Scan for the cell matching the given text and deliver its (x, y) coordinate at center. 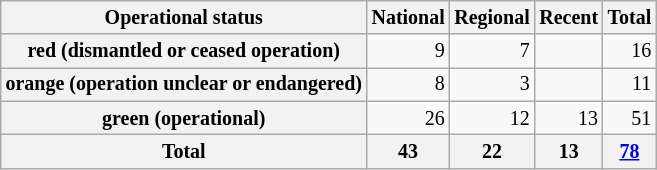
22 (492, 152)
43 (408, 152)
green (operational) (184, 118)
orange (operation unclear or endangered) (184, 84)
26 (408, 118)
9 (408, 52)
Operational status (184, 18)
National (408, 18)
Regional (492, 18)
51 (630, 118)
11 (630, 84)
78 (630, 152)
3 (492, 84)
12 (492, 118)
16 (630, 52)
red (dismantled or ceased operation) (184, 52)
8 (408, 84)
Recent (569, 18)
7 (492, 52)
